Pinpoint the cell where the given text exists, returning its (X, Y) midpoint coordinate. 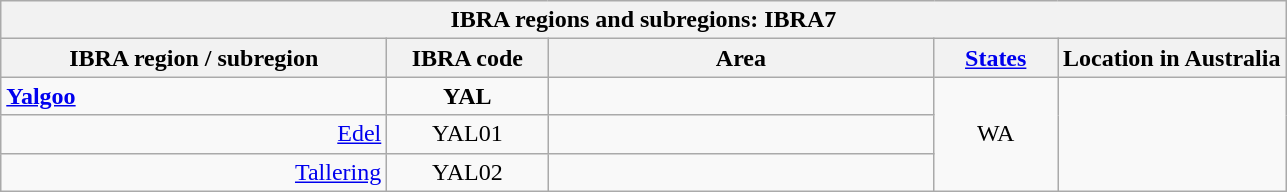
WA (996, 134)
IBRA code (468, 58)
YAL01 (468, 134)
YAL02 (468, 172)
Area (741, 58)
Edel (194, 134)
IBRA regions and subregions: IBRA7 (644, 20)
Tallering (194, 172)
YAL (468, 96)
States (996, 58)
Yalgoo (194, 96)
Location in Australia (1172, 58)
IBRA region / subregion (194, 58)
